Find where the given text appears and provide that cell's center as (X, Y) coordinate. 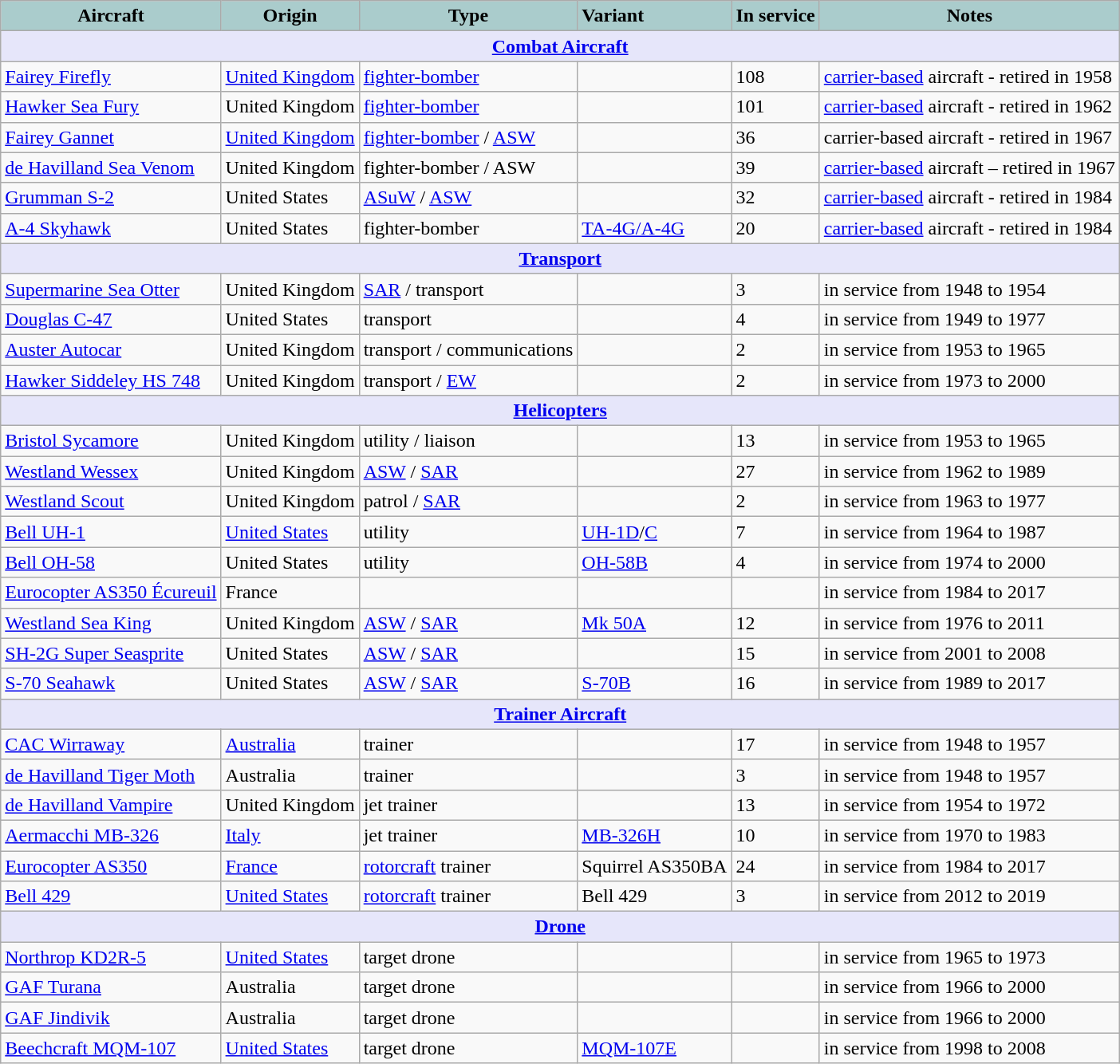
in service from 1976 to 2011 (969, 623)
S-70B (654, 684)
in service from 1973 to 2000 (969, 380)
Italy (290, 835)
17 (775, 744)
in service from 1948 to 1954 (969, 289)
Variant (654, 16)
in service from 1998 to 2008 (969, 1048)
ASuW / ASW (468, 198)
UH-1D/C (654, 532)
CAC Wirraway (111, 744)
SH-2G Super Seasprite (111, 653)
Bell OH-58 (111, 562)
de Havilland Tiger Moth (111, 774)
39 (775, 167)
Combat Aircraft (560, 46)
Hawker Siddeley HS 748 (111, 380)
A-4 Skyhawk (111, 228)
16 (775, 684)
utility / liaison (468, 441)
S-70 Seahawk (111, 684)
Westland Wessex (111, 471)
GAF Jindivik (111, 1018)
Beechcraft MQM-107 (111, 1048)
7 (775, 532)
in service from 1962 to 1989 (969, 471)
OH-58B (654, 562)
carrier-based aircraft - retired in 1962 (969, 107)
Auster Autocar (111, 349)
15 (775, 653)
Aermacchi MB-326 (111, 835)
in service from 1964 to 1987 (969, 532)
Bell UH-1 (111, 532)
patrol / SAR (468, 502)
Drone (560, 927)
101 (775, 107)
in service from 2001 to 2008 (969, 653)
MB-326H (654, 835)
in service from 2012 to 2019 (969, 897)
Squirrel AS350BA (654, 865)
24 (775, 865)
36 (775, 137)
Helicopters (560, 411)
carrier-based aircraft – retired in 1967 (969, 167)
in service from 1974 to 2000 (969, 562)
Origin (290, 16)
Grumman S-2 (111, 198)
Supermarine Sea Otter (111, 289)
MQM-107E (654, 1048)
TA-4G/A-4G (654, 228)
Trainer Aircraft (560, 714)
Eurocopter AS350 (111, 865)
32 (775, 198)
Bristol Sycamore (111, 441)
de Havilland Vampire (111, 805)
108 (775, 77)
Type (468, 16)
transport (468, 319)
Westland Scout (111, 502)
de Havilland Sea Venom (111, 167)
Eurocopter AS350 Écureuil (111, 593)
in service from 1949 to 1977 (969, 319)
transport / communications (468, 349)
in service from 1970 to 1983 (969, 835)
Notes (969, 16)
Transport (560, 258)
SAR / transport (468, 289)
12 (775, 623)
Westland Sea King (111, 623)
in service from 1963 to 1977 (969, 502)
In service (775, 16)
in service from 1989 to 2017 (969, 684)
20 (775, 228)
Aircraft (111, 16)
27 (775, 471)
Hawker Sea Fury (111, 107)
Northrop KD2R-5 (111, 957)
10 (775, 835)
in service from 1965 to 1973 (969, 957)
Douglas C-47 (111, 319)
GAF Turana (111, 987)
Fairey Gannet (111, 137)
Mk 50A (654, 623)
in service from 1954 to 1972 (969, 805)
transport / EW (468, 380)
carrier-based aircraft - retired in 1958 (969, 77)
carrier-based aircraft - retired in 1967 (969, 137)
Fairey Firefly (111, 77)
